For the text-containing cell, return its midpoint in (x, y) coordinate format. 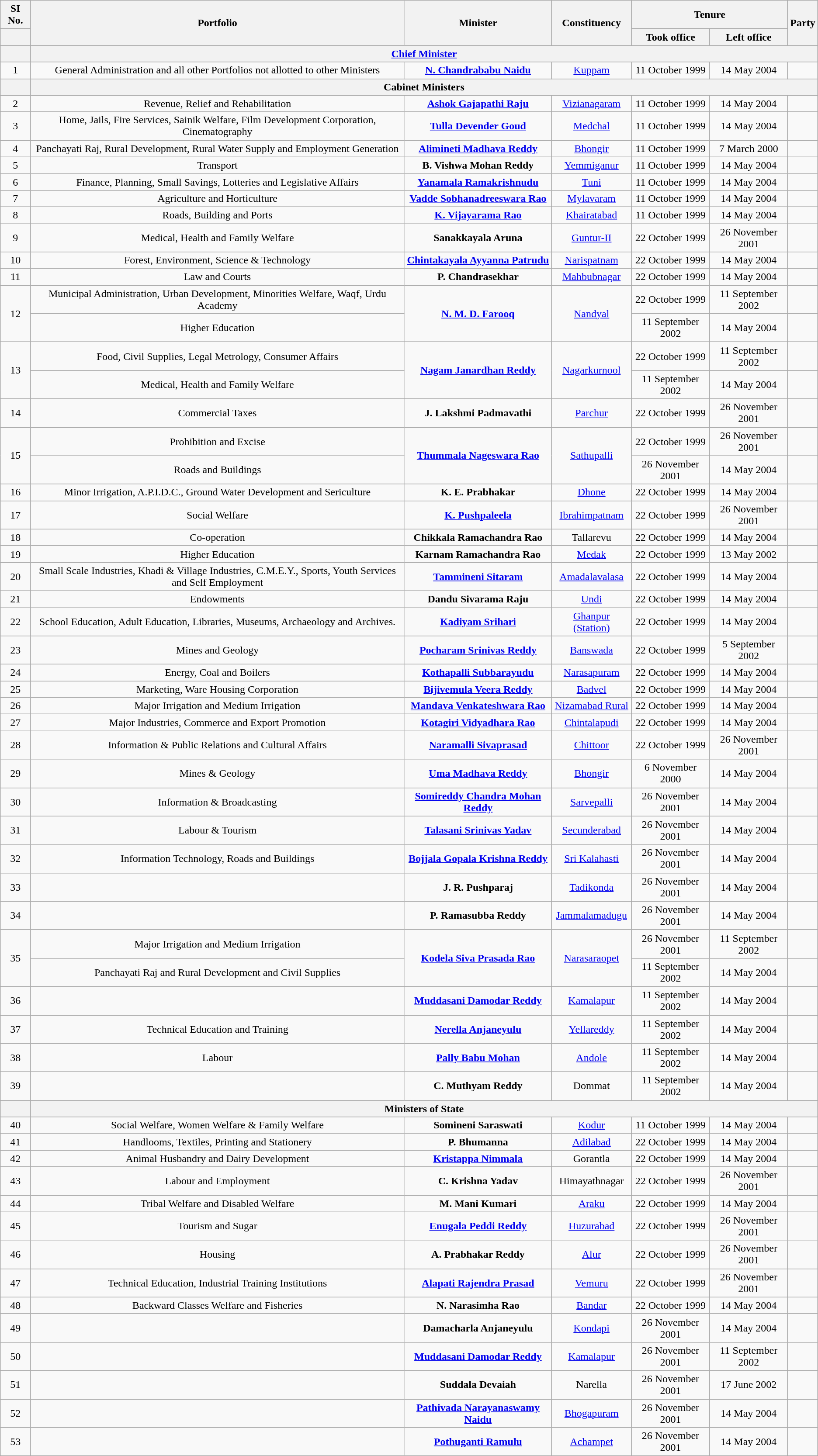
Major Industries, Commerce and Export Promotion (218, 723)
N. Chandrababu Naidu (478, 70)
Small Scale Industries, Khadi & Village Industries, C.M.E.Y., Sports, Youth Services and Self Employment (218, 577)
27 (16, 723)
K. E. Prabhakar (478, 492)
31 (16, 830)
Law and Courts (218, 277)
Roads, Building and Ports (218, 215)
Chief Minister (424, 54)
11 (16, 277)
Pocharam Srinivas Reddy (478, 650)
Guntur-II (592, 238)
Kuppam (592, 70)
Banswada (592, 650)
Forest, Environment, Science & Technology (218, 260)
Marketing, Ware Housing Corporation (218, 689)
Damacharla Anjaneyulu (478, 1328)
J. Lakshmi Padmavathi (478, 413)
Kondapi (592, 1328)
28 (16, 745)
49 (16, 1328)
Nandyal (592, 314)
P. Ramasubba Reddy (478, 916)
Karnam Ramachandra Rao (478, 554)
Sathupalli (592, 456)
Kodur (592, 1125)
Narasapuram (592, 673)
12 (16, 314)
Secunderabad (592, 830)
Chintakayala Ayyanna Patrudu (478, 260)
17 (16, 515)
6 (16, 182)
Pathivada Narayanaswamy Naidu (478, 1413)
18 (16, 537)
Co-operation (218, 537)
Suddala Devaiah (478, 1385)
Tourism and Sugar (218, 1226)
2 (16, 104)
17 June 2002 (749, 1385)
53 (16, 1442)
20 (16, 577)
A. Prabhakar Reddy (478, 1255)
15 (16, 456)
Kothapalli Subbarayudu (478, 673)
50 (16, 1356)
Mines & Geology (218, 773)
Party (803, 23)
36 (16, 1000)
19 (16, 554)
52 (16, 1413)
6 November 2000 (670, 773)
Social Welfare (218, 515)
Badvel (592, 689)
5 (16, 165)
Food, Civil Supplies, Legal Metrology, Consumer Affairs (218, 356)
Endowments (218, 599)
Huzurabad (592, 1226)
Ghanpur (Station) (592, 621)
Undi (592, 599)
SI No. (16, 15)
Information Technology, Roads and Buildings (218, 859)
Enugala Peddi Reddy (478, 1226)
Minister (478, 23)
Adilabad (592, 1142)
Tallarevu (592, 537)
29 (16, 773)
Bojjala Gopala Krishna Reddy (478, 859)
Took office (670, 37)
General Administration and all other Portfolios not allotted to other Ministers (218, 70)
25 (16, 689)
Housing (218, 1255)
39 (16, 1086)
48 (16, 1305)
Himayathnagar (592, 1181)
Sarvepalli (592, 802)
J. R. Pushparaj (478, 887)
Nizamabad Rural (592, 706)
Home, Jails, Fire Services, Sainik Welfare, Film Development Corporation, Cinematography (218, 126)
33 (16, 887)
Tammineni Sitaram (478, 577)
Tadikonda (592, 887)
Pothuganti Ramulu (478, 1442)
Khairatabad (592, 215)
1 (16, 70)
Mandava Venkateshwara Rao (478, 706)
Cabinet Ministers (424, 87)
N. M. D. Farooq (478, 314)
Prohibition and Excise (218, 441)
5 September 2002 (749, 650)
Alapati Rajendra Prasad (478, 1283)
Chittoor (592, 745)
38 (16, 1058)
21 (16, 599)
Parchur (592, 413)
Chikkala Ramachandra Rao (478, 537)
10 (16, 260)
Information & Broadcasting (218, 802)
Backward Classes Welfare and Fisheries (218, 1305)
16 (16, 492)
Social Welfare, Women Welfare & Family Welfare (218, 1125)
Ministers of State (424, 1109)
Technical Education and Training (218, 1029)
Alur (592, 1255)
32 (16, 859)
Nagarkurnool (592, 370)
8 (16, 215)
Tulla Devender Goud (478, 126)
Finance, Planning, Small Savings, Lotteries and Legislative Affairs (218, 182)
Kodela Siva Prasada Rao (478, 958)
Dhone (592, 492)
26 (16, 706)
Narispatnam (592, 260)
Information & Public Relations and Cultural Affairs (218, 745)
Talasani Srinivas Yadav (478, 830)
Yemmiganur (592, 165)
P. Bhumanna (478, 1142)
Mines and Geology (218, 650)
Pally Babu Mohan (478, 1058)
9 (16, 238)
Animal Husbandry and Dairy Development (218, 1159)
Sanakkayala Aruna (478, 238)
Panchayati Raj, Rural Development, Rural Water Supply and Employment Generation (218, 149)
24 (16, 673)
3 (16, 126)
Minor Irrigation, A.P.I.D.C., Ground Water Development and Sericulture (218, 492)
51 (16, 1385)
Somineni Saraswati (478, 1125)
13 (16, 370)
Achampet (592, 1442)
46 (16, 1255)
K. Vijayarama Rao (478, 215)
Yellareddy (592, 1029)
Kristappa Nimmala (478, 1159)
School Education, Adult Education, Libraries, Museums, Archaeology and Archives. (218, 621)
30 (16, 802)
Jammalamadugu (592, 916)
Medak (592, 554)
43 (16, 1181)
Mahbubnagar (592, 277)
44 (16, 1204)
Energy, Coal and Boilers (218, 673)
Handlooms, Textiles, Printing and Stationery (218, 1142)
Uma Madhava Reddy (478, 773)
45 (16, 1226)
Tenure (710, 15)
Transport (218, 165)
Roads and Buildings (218, 470)
M. Mani Kumari (478, 1204)
23 (16, 650)
47 (16, 1283)
N. Narasimha Rao (478, 1305)
Tribal Welfare and Disabled Welfare (218, 1204)
Vizianagaram (592, 104)
Portfolio (218, 23)
34 (16, 916)
Chintalapudi (592, 723)
Gorantla (592, 1159)
B. Vishwa Mohan Reddy (478, 165)
35 (16, 958)
Amadalavalasa (592, 577)
Labour and Employment (218, 1181)
37 (16, 1029)
Labour (218, 1058)
Bhogapuram (592, 1413)
Nerella Anjaneyulu (478, 1029)
Ashok Gajapathi Raju (478, 104)
C. Krishna Yadav (478, 1181)
Naramalli Sivaprasad (478, 745)
Araku (592, 1204)
Alimineti Madhava Reddy (478, 149)
Narella (592, 1385)
Commercial Taxes (218, 413)
Bandar (592, 1305)
Somireddy Chandra Mohan Reddy (478, 802)
41 (16, 1142)
Kotagiri Vidyadhara Rao (478, 723)
Narasaraopet (592, 958)
7 (16, 198)
Technical Education, Industrial Training Institutions (218, 1283)
Sri Kalahasti (592, 859)
Medchal (592, 126)
C. Muthyam Reddy (478, 1086)
40 (16, 1125)
14 (16, 413)
Bijivemula Veera Reddy (478, 689)
Revenue, Relief and Rehabilitation (218, 104)
Panchayati Raj and Rural Development and Civil Supplies (218, 972)
7 March 2000 (749, 149)
Thummala Nageswara Rao (478, 456)
Dommat (592, 1086)
13 May 2002 (749, 554)
K. Pushpaleela (478, 515)
Kadiyam Srihari (478, 621)
22 (16, 621)
Yanamala Ramakrishnudu (478, 182)
Municipal Administration, Urban Development, Minorities Welfare, Waqf, Urdu Academy (218, 300)
Vemuru (592, 1283)
Agriculture and Horticulture (218, 198)
42 (16, 1159)
Left office (749, 37)
Mylavaram (592, 198)
Tuni (592, 182)
Vadde Sobhanadreeswara Rao (478, 198)
Labour & Tourism (218, 830)
Nagam Janardhan Reddy (478, 370)
Andole (592, 1058)
4 (16, 149)
Constituency (592, 23)
Ibrahimpatnam (592, 515)
P. Chandrasekhar (478, 277)
Dandu Sivarama Raju (478, 599)
